Provide the [X, Y] coordinate of the cell's center where the given text is located.  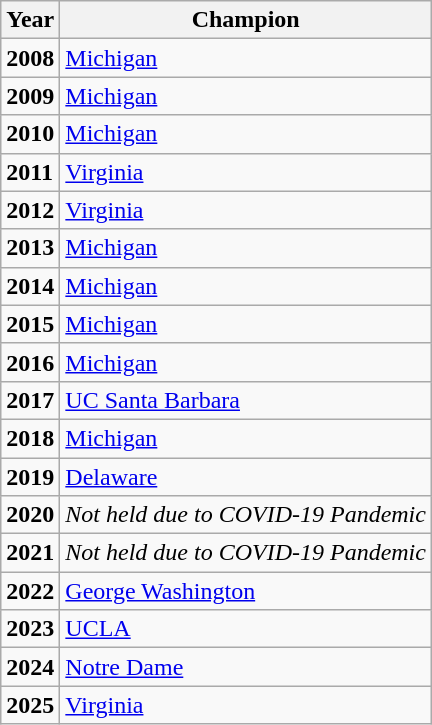
Delaware [246, 477]
Year [30, 20]
2025 [30, 705]
UCLA [246, 629]
2010 [30, 134]
2023 [30, 629]
2020 [30, 515]
2014 [30, 286]
2018 [30, 438]
2016 [30, 362]
2008 [30, 58]
UC Santa Barbara [246, 400]
2015 [30, 324]
2009 [30, 96]
Champion [246, 20]
2022 [30, 591]
2011 [30, 172]
2024 [30, 667]
2012 [30, 210]
2017 [30, 400]
Notre Dame [246, 667]
2019 [30, 477]
George Washington [246, 591]
2013 [30, 248]
2021 [30, 553]
